From the cell containing the given text, extract its center point as (X, Y) coordinate. 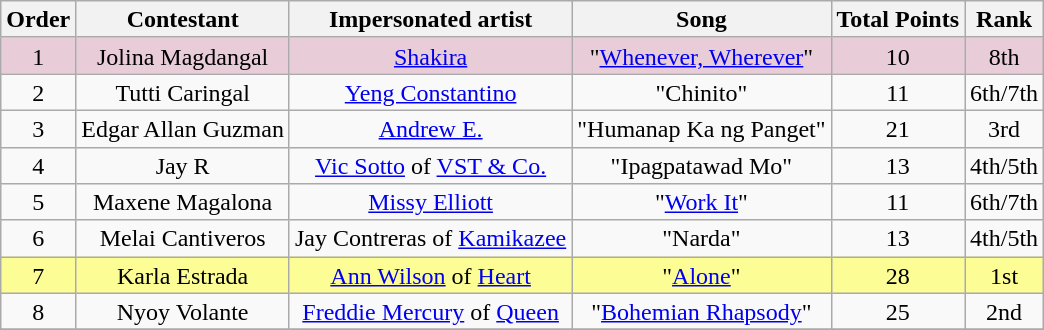
1 (38, 56)
Song (702, 20)
28 (898, 276)
Nyoy Volante (183, 312)
Shakira (430, 56)
3rd (1004, 128)
"Bohemian Rhapsody" (702, 312)
Jay Contreras of Kamikazee (430, 238)
Rank (1004, 20)
4 (38, 166)
Total Points (898, 20)
25 (898, 312)
Order (38, 20)
2nd (1004, 312)
Vic Sotto of VST & Co. (430, 166)
Ann Wilson of Heart (430, 276)
Yeng Constantino (430, 92)
Tutti Caringal (183, 92)
8th (1004, 56)
1st (1004, 276)
"Ipagpatawad Mo" (702, 166)
21 (898, 128)
"Work It" (702, 202)
8 (38, 312)
Edgar Allan Guzman (183, 128)
5 (38, 202)
Melai Cantiveros (183, 238)
Maxene Magalona (183, 202)
3 (38, 128)
"Chinito" (702, 92)
7 (38, 276)
"Narda" (702, 238)
"Alone" (702, 276)
10 (898, 56)
Andrew E. (430, 128)
"Whenever, Wherever" (702, 56)
Freddie Mercury of Queen (430, 312)
"Humanap Ka ng Panget" (702, 128)
Impersonated artist (430, 20)
Karla Estrada (183, 276)
Missy Elliott (430, 202)
Jay R (183, 166)
2 (38, 92)
Jolina Magdangal (183, 56)
Contestant (183, 20)
6 (38, 238)
